Scan for the cell matching the given text and deliver its (x, y) coordinate at center. 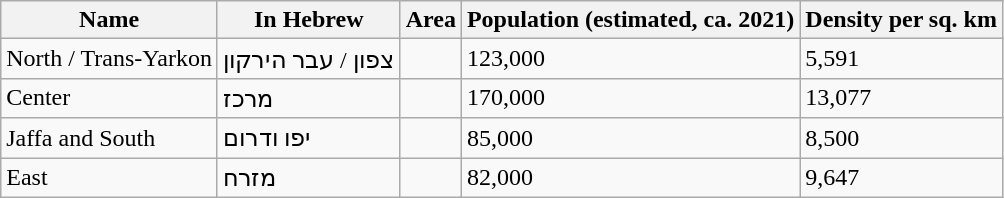
8,500 (902, 138)
יפו ודרום (308, 138)
82,000 (630, 178)
מזרח (308, 178)
Population (estimated, ca. 2021) (630, 20)
Name (110, 20)
מרכז (308, 98)
Jaffa and South (110, 138)
Density per sq. km (902, 20)
East (110, 178)
צפון / עבר הירקון (308, 59)
Area (430, 20)
9,647 (902, 178)
13,077 (902, 98)
In Hebrew (308, 20)
123,000 (630, 59)
85,000 (630, 138)
Center (110, 98)
North / Trans-Yarkon (110, 59)
170,000 (630, 98)
5,591 (902, 59)
